Return the [x, y] coordinate for the center point of the cell that contains the specified text.  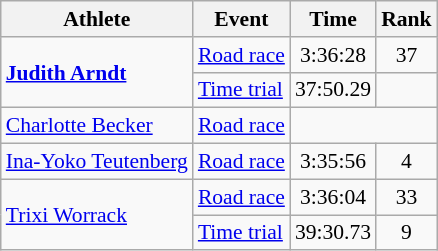
37:50.29 [333, 90]
Event [242, 19]
Trixi Worrack [97, 214]
Ina-Yoko Teutenberg [97, 162]
Judith Arndt [97, 72]
Time [333, 19]
Rank [406, 19]
3:36:28 [333, 55]
39:30.73 [333, 233]
Athlete [97, 19]
37 [406, 55]
3:36:04 [333, 197]
Charlotte Becker [97, 126]
33 [406, 197]
4 [406, 162]
9 [406, 233]
3:35:56 [333, 162]
